Return the [X, Y] coordinate for the center point of the cell that contains the specified text.  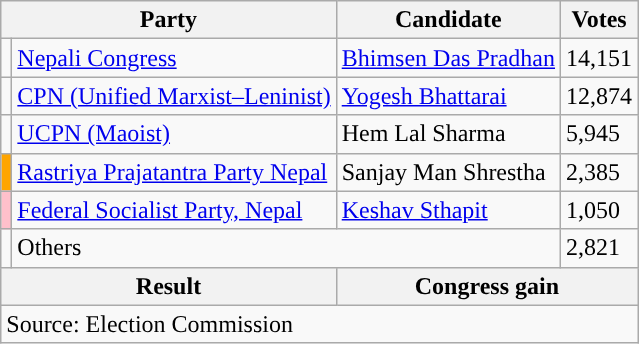
Others [286, 248]
UCPN (Maoist) [174, 134]
Result [168, 286]
12,874 [600, 96]
14,151 [600, 58]
Keshav Sthapit [448, 210]
2,385 [600, 172]
Source: Election Commission [320, 324]
Candidate [448, 20]
Nepali Congress [174, 58]
Federal Socialist Party, Nepal [174, 210]
Votes [600, 20]
Bhimsen Das Pradhan [448, 58]
Party [168, 20]
Yogesh Bhattarai [448, 96]
2,821 [600, 248]
1,050 [600, 210]
Sanjay Man Shrestha [448, 172]
CPN (Unified Marxist–Leninist) [174, 96]
Hem Lal Sharma [448, 134]
Rastriya Prajatantra Party Nepal [174, 172]
5,945 [600, 134]
Congress gain [486, 286]
